Return the [X, Y] coordinate for the center point of the cell that contains the specified text.  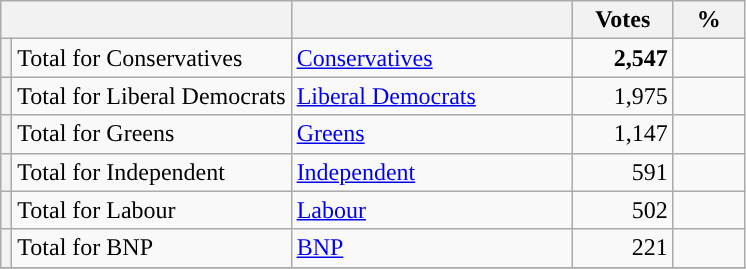
Votes [622, 20]
502 [622, 210]
2,547 [622, 58]
Greens [432, 134]
% [708, 20]
Total for Greens [152, 134]
Conservatives [432, 58]
Total for Labour [152, 210]
Total for Conservatives [152, 58]
1,975 [622, 96]
221 [622, 248]
Independent [432, 172]
Total for BNP [152, 248]
Total for Liberal Democrats [152, 96]
Total for Independent [152, 172]
1,147 [622, 134]
Labour [432, 210]
BNP [432, 248]
Liberal Democrats [432, 96]
591 [622, 172]
